Return the (x, y) coordinate for the center point of the cell that contains the specified text.  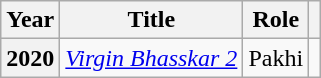
Year (30, 20)
Title (152, 20)
Virgin Bhasskar 2 (152, 58)
2020 (30, 58)
Role (276, 20)
Pakhi (276, 58)
